Determine the [X, Y] coordinate at the center of the cell enclosing the given text.  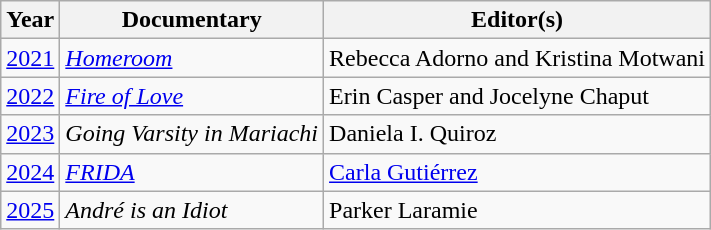
Fire of Love [192, 96]
2025 [30, 210]
2023 [30, 134]
Going Varsity in Mariachi [192, 134]
FRIDA [192, 172]
Rebecca Adorno and Kristina Motwani [518, 58]
Daniela I. Quiroz [518, 134]
2024 [30, 172]
Erin Casper and Jocelyne Chaput [518, 96]
2022 [30, 96]
2021 [30, 58]
Homeroom [192, 58]
André is an Idiot [192, 210]
Year [30, 20]
Documentary [192, 20]
Editor(s) [518, 20]
Carla Gutiérrez [518, 172]
Parker Laramie [518, 210]
